Find where the given text appears and provide that cell's center as (x, y) coordinate. 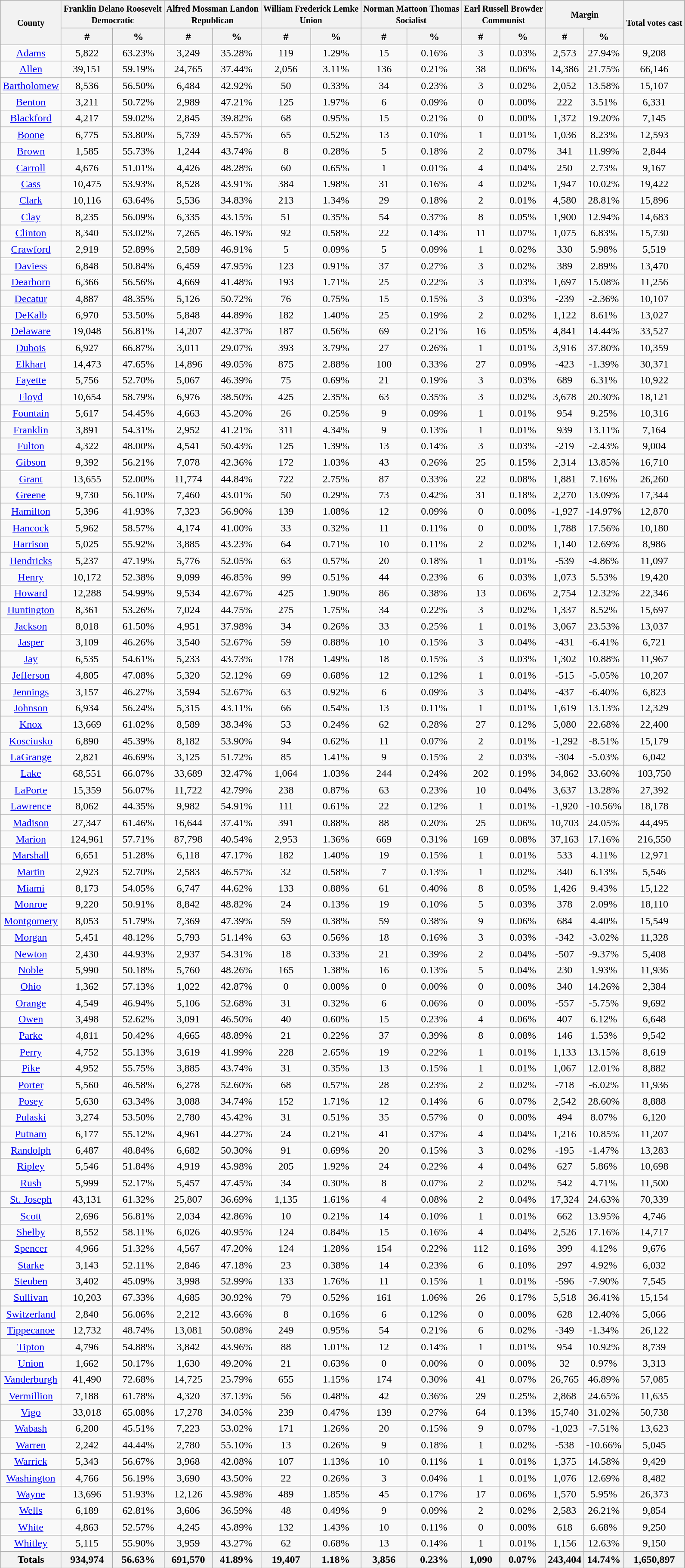
-2.43% (604, 446)
St. Joseph (31, 1199)
14.26% (604, 986)
3.11% (336, 69)
2,430 (87, 954)
6.68% (604, 1527)
5,848 (188, 315)
48.89% (237, 1036)
41.48% (237, 282)
297 (565, 1265)
10,172 (87, 577)
2,845 (188, 118)
15,359 (87, 790)
48.00% (139, 446)
46.58% (139, 1085)
34.05% (237, 1412)
34,862 (565, 774)
-14.97% (604, 512)
3,594 (188, 691)
2.75% (336, 479)
37,163 (565, 839)
51.93% (139, 1494)
50,738 (654, 1412)
10,475 (87, 184)
5,560 (87, 1085)
Marion (31, 839)
9,542 (654, 1036)
35 (384, 1117)
1,788 (565, 528)
8,053 (87, 921)
5,776 (188, 561)
7,369 (188, 921)
3,637 (565, 790)
9,534 (188, 593)
63.64% (139, 200)
152 (286, 1101)
1.75% (336, 610)
56.24% (139, 708)
1.90% (336, 593)
6.31% (604, 380)
-423 (565, 364)
393 (286, 348)
57,085 (654, 1380)
37.13% (237, 1396)
13.11% (604, 429)
12.40% (604, 1314)
13.28% (604, 790)
51.84% (139, 1167)
3,011 (188, 348)
2,052 (565, 86)
13.09% (604, 495)
56 (286, 1396)
22,400 (654, 724)
1,244 (188, 151)
15,107 (654, 86)
542 (565, 1183)
10.85% (604, 1134)
Totals (31, 1560)
87,798 (188, 839)
Hendricks (31, 561)
14.58% (604, 1461)
2,923 (87, 872)
-6.41% (604, 642)
47.17% (237, 855)
-538 (565, 1445)
57.13% (139, 986)
169 (481, 839)
Union (31, 1363)
3,916 (565, 348)
4.34% (336, 429)
13.58% (604, 86)
6.13% (604, 872)
-349 (565, 1330)
3,606 (188, 1510)
2,573 (565, 53)
3,498 (87, 1019)
7,545 (654, 1281)
5,408 (654, 954)
6,970 (87, 315)
8,986 (654, 544)
55.90% (139, 1543)
28.60% (604, 1101)
55.13% (139, 1052)
10,698 (654, 1167)
689 (565, 380)
46.50% (237, 1019)
1,133 (565, 1052)
2,270 (565, 495)
12,329 (654, 708)
0.47% (336, 1412)
Greene (31, 495)
45.57% (237, 135)
50.30% (237, 1150)
-1.47% (604, 1150)
15,740 (565, 1412)
7,265 (188, 233)
7.16% (604, 479)
100 (384, 364)
2,589 (188, 250)
216,550 (654, 839)
52.38% (139, 577)
0.92% (336, 691)
36.69% (237, 1199)
47.20% (237, 1248)
-3.02% (604, 937)
1,302 (565, 659)
19,048 (87, 331)
61.02% (139, 724)
311 (286, 429)
Jay (31, 659)
1.18% (336, 1560)
21.75% (604, 69)
48.82% (237, 904)
26.21% (604, 1510)
1,362 (87, 986)
Warren (31, 1445)
8,528 (188, 184)
59.02% (139, 118)
66 (286, 708)
40 (286, 1019)
41.93% (139, 512)
2,989 (188, 102)
119 (286, 53)
10,703 (565, 823)
875 (286, 364)
6,651 (87, 855)
2.89% (604, 266)
3,968 (188, 1461)
70,339 (654, 1199)
12,126 (188, 1494)
65.08% (139, 1412)
7,460 (188, 495)
172 (286, 462)
0.61% (336, 806)
40.54% (237, 839)
34.83% (237, 200)
Knox (31, 724)
7,188 (87, 1396)
42.67% (237, 593)
4.92% (604, 1265)
Alfred Mossman LandonRepublican (213, 15)
1,426 (565, 888)
40.95% (237, 1232)
161 (384, 1298)
2.73% (604, 167)
Jefferson (31, 675)
63.34% (139, 1101)
Franklin (31, 429)
4,746 (654, 1216)
1.92% (336, 1167)
45.20% (237, 413)
13,027 (654, 315)
50.84% (139, 266)
1,076 (565, 1478)
5,962 (87, 528)
51.28% (139, 855)
14,896 (188, 364)
Scott (31, 1216)
1.98% (336, 184)
Elkhart (31, 364)
Lawrence (31, 806)
Pulaski (31, 1117)
12.32% (604, 593)
19,407 (286, 1560)
87 (384, 479)
45 (384, 1494)
46.19% (237, 233)
43.50% (237, 1478)
2.09% (604, 904)
14,725 (188, 1380)
0.97% (604, 1363)
46.91% (237, 250)
26,373 (654, 1494)
11,097 (654, 561)
79 (286, 1298)
56.07% (139, 790)
5,630 (87, 1101)
55.92% (139, 544)
County (31, 22)
24.05% (604, 823)
85 (286, 757)
11,500 (654, 1183)
10,359 (654, 348)
389 (565, 266)
52.11% (139, 1265)
1.39% (336, 446)
6.83% (604, 233)
8,340 (87, 233)
44 (384, 577)
Crawford (31, 250)
46.85% (237, 577)
33,689 (188, 774)
11,967 (654, 659)
2.65% (336, 1052)
2,821 (87, 757)
939 (565, 429)
4,752 (87, 1052)
67.33% (139, 1298)
86 (384, 593)
6,976 (188, 397)
54.45% (139, 413)
51.72% (237, 757)
0.40% (435, 888)
628 (565, 1314)
37.44% (237, 69)
399 (565, 1248)
6,890 (87, 741)
4,217 (87, 118)
44.75% (237, 610)
11,774 (188, 479)
11,256 (654, 282)
1.43% (336, 1527)
3,157 (87, 691)
55.12% (139, 1134)
42.08% (237, 1461)
14,683 (654, 216)
43.11% (237, 708)
8.23% (604, 135)
5,617 (87, 413)
3,091 (188, 1019)
3,842 (188, 1347)
Perry (31, 1052)
4,322 (87, 446)
1.08% (336, 512)
1.61% (336, 1199)
4,567 (188, 1248)
1,036 (565, 135)
391 (286, 823)
30.92% (237, 1298)
8.07% (604, 1117)
58.11% (139, 1232)
15,549 (654, 921)
3,143 (87, 1265)
2,526 (565, 1232)
1,090 (481, 1560)
0.54% (336, 708)
5,343 (87, 1461)
1.29% (336, 53)
Delaware (31, 331)
618 (565, 1527)
275 (286, 610)
228 (286, 1052)
1.15% (336, 1380)
222 (565, 102)
4,541 (188, 446)
Blackford (31, 118)
2,937 (188, 954)
46.27% (139, 691)
3,211 (87, 102)
Tipton (31, 1347)
494 (565, 1117)
249 (286, 1330)
43.66% (237, 1314)
White (31, 1527)
8,552 (87, 1232)
10,116 (87, 200)
9,730 (87, 495)
2,034 (188, 1216)
3,959 (188, 1543)
8,589 (188, 724)
91 (286, 1150)
56.06% (139, 1314)
12.63% (604, 1543)
1,022 (188, 986)
22.68% (604, 724)
-6.40% (604, 691)
533 (565, 855)
-2.36% (604, 299)
2,542 (565, 1101)
4,952 (87, 1068)
330 (565, 250)
Warrick (31, 1461)
6,032 (654, 1265)
1,900 (565, 216)
-1.34% (604, 1330)
15.08% (604, 282)
Washington (31, 1478)
3,109 (87, 642)
8,842 (188, 904)
9,167 (654, 167)
6,848 (87, 266)
7,145 (654, 118)
42.87% (237, 986)
722 (286, 479)
18,121 (654, 397)
46.57% (237, 872)
0.31% (435, 839)
43.73% (237, 659)
-6.02% (604, 1085)
Carroll (31, 167)
Boone (31, 135)
Switzerland (31, 1314)
1,570 (565, 1494)
Jasper (31, 642)
5,115 (87, 1543)
54.99% (139, 593)
58.57% (139, 528)
8,235 (87, 216)
Vermillion (31, 1396)
8,482 (654, 1478)
7,078 (188, 462)
7,164 (654, 429)
8,182 (188, 741)
9,392 (87, 462)
19.20% (604, 118)
341 (565, 151)
11,328 (654, 937)
7,024 (188, 610)
-1,920 (565, 806)
0.49% (336, 1510)
1.38% (336, 970)
6,484 (188, 86)
10.88% (604, 659)
4,549 (87, 1003)
Porter (31, 1085)
31.02% (604, 1412)
13,623 (654, 1429)
56.21% (139, 462)
61.32% (139, 1199)
6,535 (87, 659)
5,320 (188, 675)
107 (286, 1461)
72.68% (139, 1380)
43,131 (87, 1199)
-557 (565, 1003)
Franklin Delano RooseveltDemocratic (113, 15)
42.79% (237, 790)
-437 (565, 691)
13.13% (604, 708)
4,663 (188, 413)
39,151 (87, 69)
41.89% (237, 1560)
42 (384, 1396)
7,323 (188, 512)
-10.66% (604, 1445)
5,519 (654, 250)
-8.51% (604, 741)
75 (286, 380)
10.02% (604, 184)
Johnson (31, 708)
12.94% (604, 216)
9,982 (188, 806)
Gibson (31, 462)
3,067 (565, 626)
5,315 (188, 708)
15,122 (654, 888)
49.20% (237, 1363)
43.96% (237, 1347)
33.60% (604, 774)
662 (565, 1216)
-10.56% (604, 806)
55.75% (139, 1068)
30,371 (654, 364)
65 (286, 135)
27,347 (87, 823)
46.89% (604, 1380)
146 (565, 1036)
12,288 (87, 593)
61.50% (139, 626)
43.23% (237, 544)
47.65% (139, 364)
92 (286, 233)
56.63% (139, 1560)
Clay (31, 216)
1,697 (565, 282)
-515 (565, 675)
1,662 (87, 1363)
6,189 (87, 1510)
46.69% (139, 757)
Rush (31, 1183)
50.08% (237, 1330)
Brown (31, 151)
-507 (565, 954)
94 (286, 741)
51.32% (139, 1248)
6,026 (188, 1232)
42.92% (237, 86)
42.37% (237, 331)
Orange (31, 1003)
9.43% (604, 888)
4,665 (188, 1036)
5,025 (87, 544)
76 (286, 299)
2,242 (87, 1445)
187 (286, 331)
5,067 (188, 380)
50.91% (139, 904)
1.34% (336, 200)
Harrison (31, 544)
19,422 (654, 184)
36.41% (604, 1298)
58.79% (139, 397)
4,766 (87, 1478)
202 (481, 774)
2,696 (87, 1216)
Monroe (31, 904)
165 (286, 970)
6,118 (188, 855)
5.98% (604, 250)
Fountain (31, 413)
8,062 (87, 806)
154 (384, 1248)
8,882 (654, 1068)
27,392 (654, 790)
10,203 (87, 1298)
Hamilton (31, 512)
18,110 (654, 904)
52.57% (139, 1527)
10,654 (87, 397)
52.17% (139, 1183)
9,676 (654, 1248)
48.12% (139, 937)
2,919 (87, 250)
6,747 (188, 888)
33,527 (654, 331)
LaGrange (31, 757)
1.85% (336, 1494)
9,854 (654, 1510)
13,696 (87, 1494)
Benton (31, 102)
47.95% (237, 266)
2,846 (188, 1265)
2,754 (565, 593)
0.84% (336, 1232)
42.36% (237, 462)
6,042 (654, 757)
8,536 (87, 86)
3,690 (188, 1478)
5.86% (604, 1167)
37.98% (237, 626)
1,073 (565, 577)
50.17% (139, 1363)
-219 (565, 446)
56.19% (139, 1478)
3,249 (188, 53)
16,710 (654, 462)
51.01% (139, 167)
11,207 (654, 1134)
50.18% (139, 970)
66.87% (139, 348)
16,644 (188, 823)
15,154 (654, 1298)
0.71% (336, 544)
25,807 (188, 1199)
51 (286, 216)
29.07% (237, 348)
4,951 (188, 626)
-342 (565, 937)
Spencer (31, 1248)
56.90% (237, 512)
2.88% (336, 364)
41.00% (237, 528)
12,870 (654, 512)
1.93% (604, 970)
61.78% (139, 1396)
1,067 (565, 1068)
Wayne (31, 1494)
45.89% (237, 1527)
8,888 (654, 1101)
3,274 (87, 1117)
6,775 (87, 135)
37.41% (237, 823)
Wells (31, 1510)
52.99% (237, 1281)
1,075 (565, 233)
52.60% (237, 1085)
24.65% (604, 1396)
6,682 (188, 1150)
5,536 (188, 200)
10,316 (654, 413)
Randolph (31, 1150)
-5.03% (604, 757)
24,765 (188, 69)
5,756 (87, 380)
Ohio (31, 986)
5,990 (87, 970)
Dearborn (31, 282)
0.75% (336, 299)
Fayette (31, 380)
Cass (31, 184)
43.27% (237, 1543)
6,459 (188, 266)
34.74% (237, 1101)
Daviess (31, 266)
Norman Mattoon ThomasSocialist (411, 15)
4,174 (188, 528)
32.47% (237, 774)
2,953 (286, 839)
3,619 (188, 1052)
9,150 (654, 1543)
1,585 (87, 151)
43.15% (237, 216)
Howard (31, 593)
213 (286, 200)
4,966 (87, 1248)
Bartholomew (31, 86)
45.51% (139, 1429)
15,179 (654, 741)
28 (384, 1085)
238 (286, 790)
9,220 (87, 904)
27.94% (604, 53)
Montgomery (31, 921)
54.88% (139, 1347)
43.91% (237, 184)
1,881 (565, 479)
54.05% (139, 888)
8,018 (87, 626)
Earl Russell BrowderCommunist (503, 15)
10,180 (654, 528)
5,045 (654, 1445)
23.53% (604, 626)
66,146 (654, 69)
Tippecanoe (31, 1330)
47.18% (237, 1265)
1.28% (336, 1248)
8.52% (604, 610)
33,018 (87, 1412)
1.41% (336, 757)
244 (384, 774)
25.79% (237, 1380)
1.01% (336, 1347)
11,722 (188, 790)
51.79% (139, 921)
46.26% (139, 642)
-431 (565, 642)
54.91% (237, 806)
17.56% (604, 528)
47.39% (237, 921)
Allen (31, 69)
Whitley (31, 1543)
Henry (31, 577)
Ripley (31, 1167)
4,796 (87, 1347)
-304 (565, 757)
6,927 (87, 348)
47.08% (139, 675)
53.80% (139, 135)
0.36% (435, 1396)
15,896 (654, 200)
57.71% (139, 839)
Margin (585, 15)
54.61% (139, 659)
407 (565, 1019)
1,216 (565, 1134)
53.26% (139, 610)
Sullivan (31, 1298)
5,822 (87, 53)
1.97% (336, 102)
-1,292 (565, 741)
-539 (565, 561)
Shelby (31, 1232)
11,635 (654, 1396)
0.62% (336, 741)
6,934 (87, 708)
174 (384, 1380)
5,793 (188, 937)
4,811 (87, 1036)
50.43% (237, 446)
41.21% (237, 429)
63.23% (139, 53)
5,999 (87, 1183)
4,841 (565, 331)
52.12% (237, 675)
6.12% (604, 1019)
Dubois (31, 348)
46.39% (237, 380)
20.30% (604, 397)
46.94% (139, 1003)
0.63% (336, 1363)
Vigo (31, 1412)
55.10% (237, 1445)
5,451 (87, 937)
13,037 (654, 626)
47.21% (237, 102)
13,283 (654, 1150)
10,922 (654, 380)
6,331 (654, 102)
Marshall (31, 855)
26,122 (654, 1330)
Total votes cast (654, 22)
0.87% (336, 790)
9,099 (188, 577)
14,386 (565, 69)
Clinton (31, 233)
378 (565, 904)
24.63% (604, 1199)
68,551 (87, 774)
8,739 (654, 1347)
5,126 (188, 299)
44.89% (237, 315)
1.76% (336, 1281)
-195 (565, 1150)
Hancock (31, 528)
Morgan (31, 937)
3,313 (654, 1363)
1,947 (565, 184)
47.19% (139, 561)
William Frederick LemkeUnion (311, 15)
17 (481, 1494)
2,840 (87, 1314)
3,540 (188, 642)
Decatur (31, 299)
2.35% (336, 397)
669 (384, 839)
4,961 (188, 1134)
5,739 (188, 135)
1,140 (565, 544)
9,692 (654, 1003)
13.85% (604, 462)
60 (286, 167)
52.68% (237, 1003)
5,760 (188, 970)
Pike (31, 1068)
3,678 (565, 397)
4,685 (188, 1298)
5,237 (87, 561)
48 (286, 1510)
489 (286, 1494)
7 (384, 872)
38.34% (237, 724)
1.26% (336, 1429)
44.27% (237, 1134)
36.59% (237, 1510)
49.05% (237, 364)
6,823 (654, 691)
2,868 (565, 1396)
38 (481, 69)
1.06% (435, 1298)
230 (565, 970)
Kosciusko (31, 741)
8,619 (654, 1052)
13,669 (87, 724)
3,125 (188, 757)
Martin (31, 872)
14,473 (87, 364)
5.53% (604, 577)
111 (286, 806)
28.81% (604, 200)
6,721 (654, 642)
12,971 (654, 855)
136 (384, 69)
56.09% (139, 216)
50.42% (139, 1036)
2,212 (188, 1314)
43.01% (237, 495)
6,120 (654, 1117)
59.19% (139, 69)
1.13% (336, 1461)
5,396 (87, 512)
5.95% (604, 1494)
99 (286, 577)
44.93% (139, 954)
171 (286, 1429)
-7.90% (604, 1281)
1,650,897 (654, 1560)
13.95% (604, 1216)
23 (286, 1265)
103,750 (654, 774)
8,361 (87, 610)
45.39% (139, 741)
Posey (31, 1101)
4,580 (565, 200)
13,470 (654, 266)
48.28% (237, 167)
Putnam (31, 1134)
250 (565, 167)
4.12% (604, 1248)
Grant (31, 479)
243,404 (565, 1560)
2,844 (654, 151)
19,420 (654, 577)
DeKalb (31, 315)
17,278 (188, 1412)
178 (286, 659)
-9.37% (604, 954)
44.35% (139, 806)
13.15% (604, 1052)
4,919 (188, 1167)
0.91% (336, 266)
53.93% (139, 184)
Clark (31, 200)
3.51% (604, 102)
4,320 (188, 1396)
56.10% (139, 495)
Owen (31, 1019)
-7.51% (604, 1429)
53.90% (237, 741)
0.42% (435, 495)
3,856 (384, 1560)
6,335 (188, 216)
0.48% (336, 1396)
5,457 (188, 1183)
5,233 (188, 659)
9,004 (654, 446)
Starke (31, 1265)
1,630 (188, 1363)
1.49% (336, 659)
Fulton (31, 446)
10,107 (654, 299)
56.67% (139, 1461)
123 (286, 266)
Jennings (31, 691)
4,245 (188, 1527)
2,056 (286, 69)
61.46% (139, 823)
53 (286, 724)
14,717 (654, 1232)
14.44% (604, 331)
124,961 (87, 839)
35.28% (237, 53)
52.00% (139, 479)
-4.86% (604, 561)
56.50% (139, 86)
38.50% (237, 397)
1,372 (565, 118)
9,429 (654, 1461)
Newton (31, 954)
2,314 (565, 462)
66.07% (139, 774)
6,648 (654, 1019)
11.99% (604, 151)
5,066 (654, 1314)
8.61% (604, 315)
384 (286, 184)
17,324 (565, 1199)
52.62% (139, 1019)
12,732 (87, 1330)
17,344 (654, 495)
22,346 (654, 593)
-5.05% (604, 675)
8,173 (87, 888)
48.35% (139, 299)
43 (384, 462)
44.84% (237, 479)
1,156 (565, 1543)
1,064 (286, 774)
4,805 (87, 675)
6,487 (87, 1150)
Vanderburgh (31, 1380)
Huntington (31, 610)
Noble (31, 970)
-596 (565, 1281)
3,998 (188, 1281)
51.14% (237, 937)
12,593 (654, 135)
18,178 (654, 806)
48.26% (237, 970)
Steuben (31, 1281)
41.99% (237, 1052)
14,207 (188, 331)
3,891 (87, 429)
1,135 (286, 1199)
132 (286, 1527)
62.81% (139, 1510)
13,655 (87, 479)
1.53% (604, 1036)
61 (384, 888)
5,080 (565, 724)
Lake (31, 774)
-1,023 (565, 1429)
Wabash (31, 1429)
39.82% (237, 118)
2,384 (654, 986)
56.56% (139, 282)
LaPorte (31, 790)
1,619 (565, 708)
1.36% (336, 839)
9,250 (654, 1527)
9.25% (604, 413)
26,260 (654, 479)
112 (481, 1248)
193 (286, 282)
Miami (31, 888)
-1.39% (604, 364)
14.74% (604, 1560)
5,518 (565, 1298)
684 (565, 921)
7,223 (188, 1429)
3,402 (87, 1281)
52.89% (139, 250)
0.60% (336, 1019)
Floyd (31, 397)
4,426 (188, 167)
45.42% (237, 1117)
239 (286, 1412)
44.62% (237, 888)
4,669 (188, 282)
4,887 (87, 299)
4.11% (604, 855)
205 (286, 1167)
44,495 (654, 823)
Parke (31, 1036)
45.09% (139, 1281)
6,366 (87, 282)
3,088 (188, 1101)
73 (384, 495)
6,177 (87, 1134)
655 (286, 1380)
-1,927 (565, 512)
0.65% (336, 167)
15,730 (654, 233)
2,952 (188, 429)
627 (565, 1167)
10.92% (604, 1347)
12.01% (604, 1068)
Adams (31, 53)
6,200 (87, 1429)
55.73% (139, 151)
-718 (565, 1085)
37.80% (604, 348)
13,081 (188, 1330)
5,106 (188, 1003)
44.44% (139, 1445)
1,337 (565, 610)
934,974 (87, 1560)
4.71% (604, 1183)
48.74% (139, 1330)
-5.75% (604, 1003)
Jackson (31, 626)
4.40% (604, 921)
48.84% (139, 1150)
Madison (31, 823)
691,570 (188, 1560)
9,208 (654, 53)
0.20% (435, 823)
41,490 (87, 1380)
26,765 (565, 1380)
6,278 (188, 1085)
10,207 (654, 675)
52.05% (237, 561)
1,122 (565, 315)
3.79% (336, 348)
47.45% (237, 1183)
0.29% (336, 495)
-239 (565, 299)
1,375 (565, 1461)
4,863 (87, 1527)
15,697 (654, 610)
4,676 (87, 167)
42.86% (237, 1216)
